Return (x, y) of the center of cell containing provided text 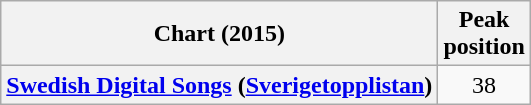
38 (484, 85)
Peakposition (484, 34)
Chart (2015) (220, 34)
Swedish Digital Songs (Sverigetopplistan) (220, 85)
